Identify which cell holds the provided text, then report its (X, Y) central coordinate. 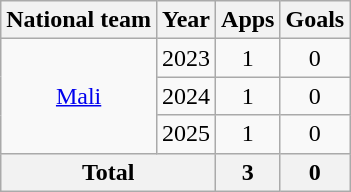
2024 (186, 96)
Total (108, 172)
National team (79, 20)
Goals (315, 20)
2025 (186, 134)
Mali (79, 96)
3 (248, 172)
Year (186, 20)
Apps (248, 20)
2023 (186, 58)
